Output the (X, Y) coordinate of the center of the cell containing the given text.  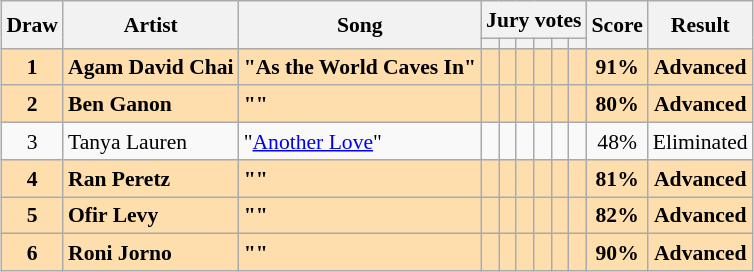
Result (700, 24)
Roni Jorno (151, 252)
Jury votes (534, 20)
48% (618, 142)
Song (360, 24)
Eliminated (700, 142)
Artist (151, 24)
Ofir Levy (151, 216)
5 (32, 216)
Agam David Chai (151, 66)
Score (618, 24)
"As the World Caves In" (360, 66)
1 (32, 66)
80% (618, 104)
Tanya Lauren (151, 142)
Ran Peretz (151, 178)
91% (618, 66)
Ben Ganon (151, 104)
"Another Love" (360, 142)
81% (618, 178)
4 (32, 178)
6 (32, 252)
90% (618, 252)
Draw (32, 24)
2 (32, 104)
82% (618, 216)
3 (32, 142)
